Capture the cell that displays the provided text and extract its [x, y] central coordinate. 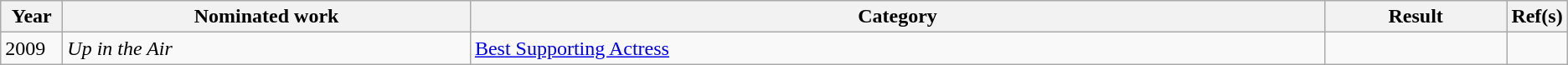
Ref(s) [1537, 17]
2009 [32, 48]
Year [32, 17]
Category [897, 17]
Nominated work [266, 17]
Best Supporting Actress [897, 48]
Up in the Air [266, 48]
Result [1416, 17]
